Scan for the cell matching the given text and deliver its (X, Y) coordinate at center. 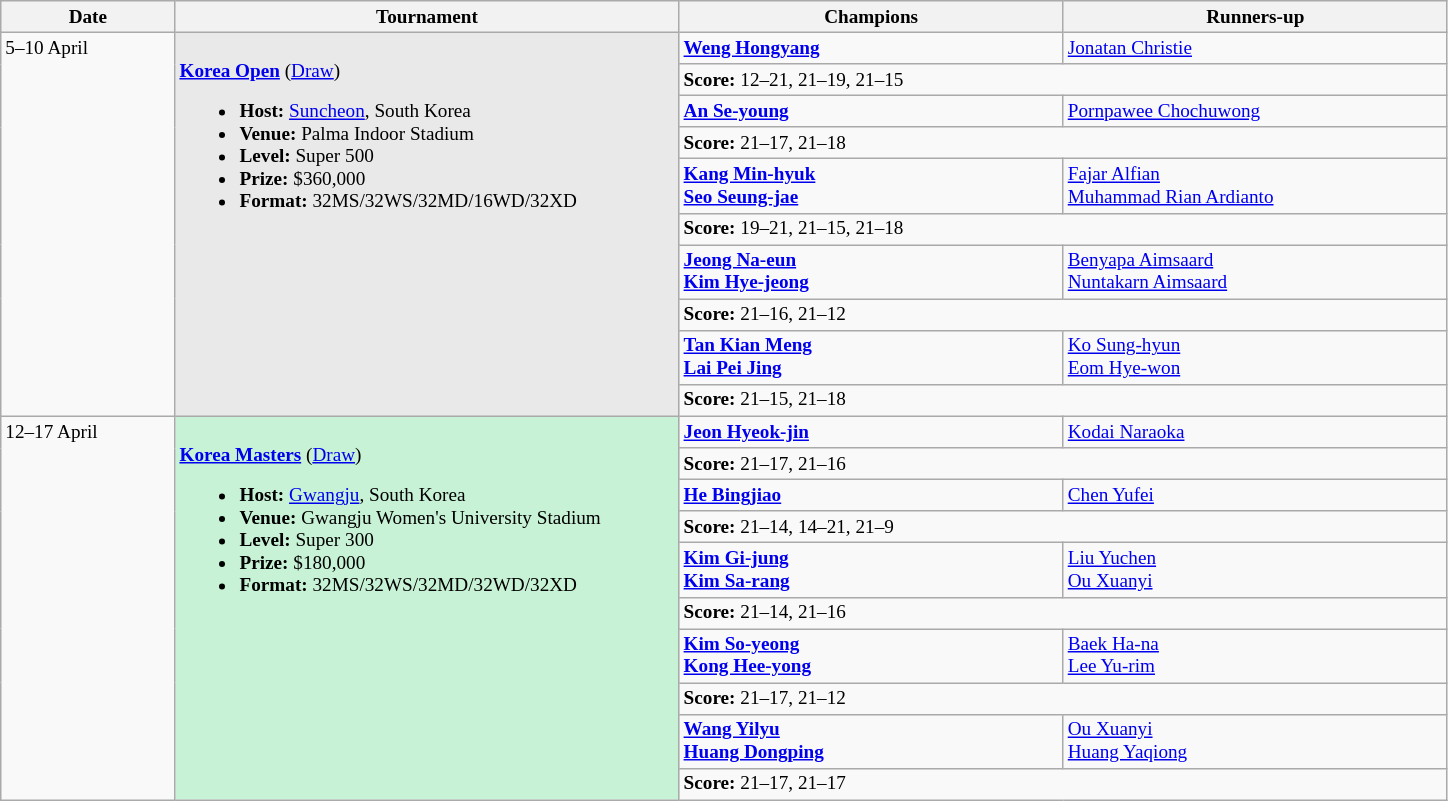
Jonatan Christie (1255, 48)
Champions (871, 17)
Score: 21–14, 14–21, 21–9 (1063, 527)
Benyapa Aimsaard Nuntakarn Aimsaard (1255, 272)
Tournament (427, 17)
Ou Xuanyi Huang Yaqiong (1255, 741)
Score: 21–16, 21–12 (1063, 315)
Score: 21–17, 21–12 (1063, 699)
Kang Min-hyuk Seo Seung-jae (871, 186)
Score: 21–15, 21–18 (1063, 400)
Score: 21–14, 21–16 (1063, 613)
Score: 19–21, 21–15, 21–18 (1063, 229)
Kim So-yeong Kong Hee-yong (871, 655)
Chen Yufei (1255, 495)
Tan Kian Meng Lai Pei Jing (871, 357)
Date (88, 17)
Jeon Hyeok-jin (871, 432)
Score: 21–17, 21–16 (1063, 464)
Fajar Alfian Muhammad Rian Ardianto (1255, 186)
12–17 April (88, 608)
Score: 21–17, 21–18 (1063, 143)
Korea Open (Draw)Host: Suncheon, South KoreaVenue: Palma Indoor StadiumLevel: Super 500Prize: $360,000Format: 32MS/32WS/32MD/16WD/32XD (427, 224)
He Bingjiao (871, 495)
Runners-up (1255, 17)
Pornpawee Chochuwong (1255, 111)
Ko Sung-hyun Eom Hye-won (1255, 357)
Kim Gi-jung Kim Sa-rang (871, 570)
Jeong Na-eun Kim Hye-jeong (871, 272)
Weng Hongyang (871, 48)
Liu Yuchen Ou Xuanyi (1255, 570)
Score: 21–17, 21–17 (1063, 784)
Score: 12–21, 21–19, 21–15 (1063, 80)
Wang Yilyu Huang Dongping (871, 741)
An Se-young (871, 111)
Kodai Naraoka (1255, 432)
Baek Ha-na Lee Yu-rim (1255, 655)
5–10 April (88, 224)
